Extract the (X, Y) coordinate from the center of the cell holding the provided text.  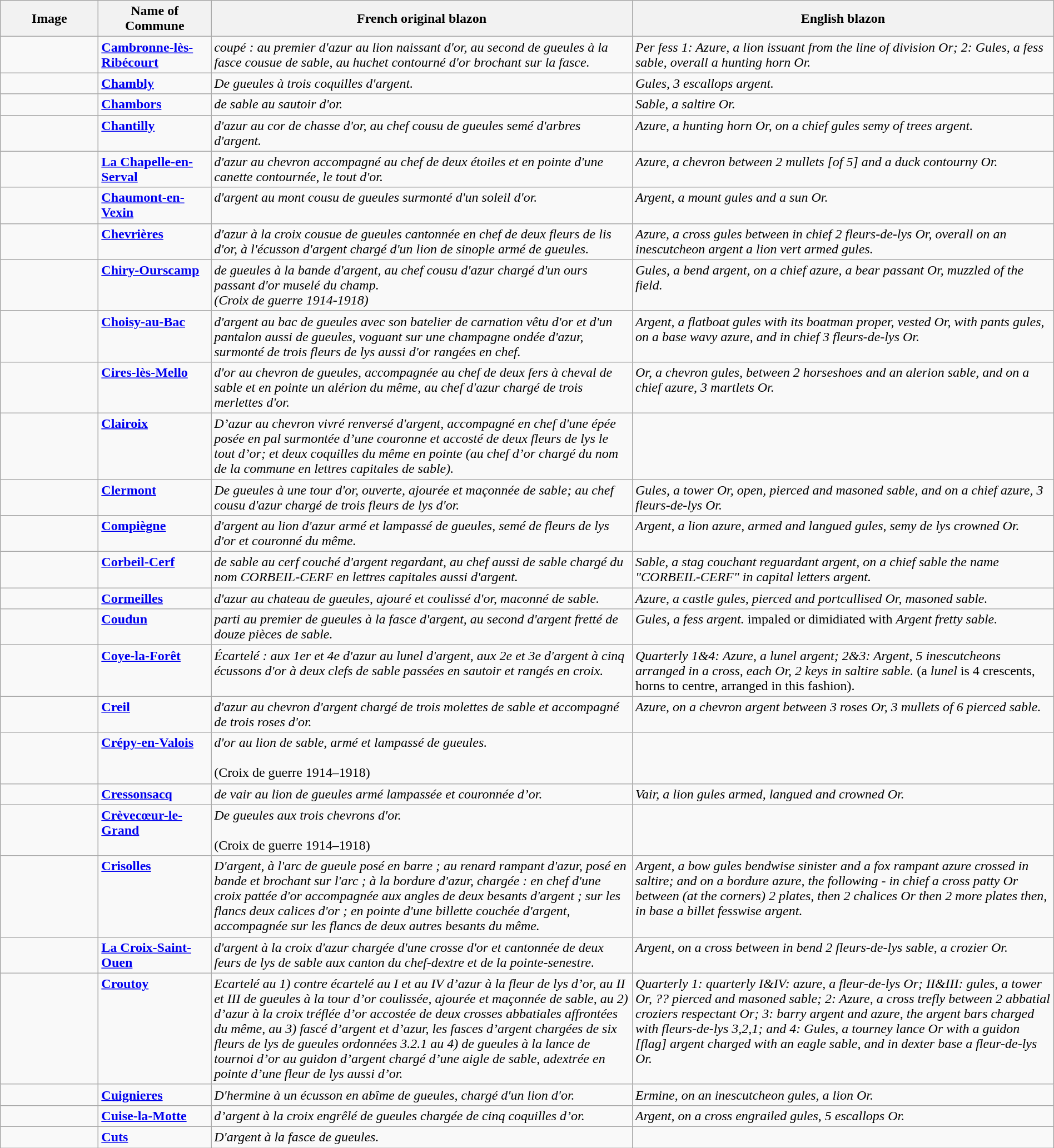
French original blazon (422, 19)
Chambly (155, 83)
Croutoy (155, 1029)
Creil (155, 715)
de sable au sautoir d'or. (422, 104)
Azure, a castle gules, pierced and portcullised Or, masoned sable. (843, 598)
d’argent à la croix engrêlé de gueules chargée de cinq coquilles d’or. (422, 1116)
d'azur au chevron d'argent chargé de trois molettes de sable et accompagné de trois roses d'or. (422, 715)
Azure, a cross gules between in chief 2 fleurs-de-lys Or, overall on an inescutcheon argent a lion vert armed gules. (843, 241)
D'argent à la fasce de gueules. (422, 1137)
Argent, a flatboat gules with its boatman proper, vested Or, with pants gules, on a base wavy azure, and in chief 3 fleurs-de-lys Or. (843, 336)
La Croix-Saint-Ouen (155, 955)
d'azur à la croix cousue de gueules cantonnée en chef de deux fleurs de lis d'or, à l'écusson d'argent chargé d'un lion de sinople armé de gueules. (422, 241)
d'argent au mont cousu de gueules surmonté d'un soleil d'or. (422, 206)
coupé : au premier d'azur au lion naissant d'or, au second de gueules à la fasce cousue de sable, au huchet contourné d'or brochant sur la fasce. (422, 54)
de vair au lion de gueules armé lampassée et couronnée d’or. (422, 794)
d'argent à la croix d'azur chargée d'une crosse d'or et cantonnée de deux feurs de lys de sable aux canton du chef-dextre et de la pointe-senestre. (422, 955)
d'azur au cor de chasse d'or, au chef cousu de gueules semé d'arbres d'argent. (422, 133)
Chambors (155, 104)
Sable, a saltire Or. (843, 104)
Clermont (155, 497)
Cormeilles (155, 598)
de gueules à la bande d'argent, au chef cousu d'azur chargé d'un ours passant d'or muselé du champ.(Croix de guerre 1914-1918) (422, 285)
Cires-lès-Mello (155, 387)
Chantilly (155, 133)
Chaumont-en-Vexin (155, 206)
Gules, a bend argent, on a chief azure, a bear passant Or, muzzled of the field. (843, 285)
de sable au cerf couché d'argent regardant, au chef aussi de sable chargé du nom CORBEIL-CERF en lettres capitales aussi d'argent. (422, 570)
Crisolles (155, 896)
Compiègne (155, 533)
Name of Commune (155, 19)
d'argent au lion d'azur armé et lampassé de gueules, semé de fleurs de lys d'or et couronné du même. (422, 533)
Cuignieres (155, 1095)
Chiry-Ourscamp (155, 285)
Azure, a hunting horn Or, on a chief gules semy of trees argent. (843, 133)
Gules, a tower Or, open, pierced and masoned sable, and on a chief azure, 3 fleurs-de-lys Or. (843, 497)
La Chapelle-en-Serval (155, 169)
Cuise-la-Motte (155, 1116)
Per fess 1: Azure, a lion issuant from the line of division Or; 2: Gules, a fess sable, overall a hunting horn Or. (843, 54)
Vair, a lion gules armed, langued and crowned Or. (843, 794)
Or, a chevron gules, between 2 horseshoes and an alerion sable, and on a chief azure, 3 martlets Or. (843, 387)
Crèvecœur-le-Grand (155, 830)
De gueules à une tour d'or, ouverte, ajourée et maçonnée de sable; au chef cousu d'azur chargé de trois fleurs de lys d'or. (422, 497)
English blazon (843, 19)
Image (49, 19)
Argent, a lion azure, armed and langued gules, semy de lys crowned Or. (843, 533)
Choisy-au-Bac (155, 336)
Azure, a chevron between 2 mullets [of 5] and a duck contourny Or. (843, 169)
Chevrières (155, 241)
d'azur au chevron accompagné au chef de deux étoiles et en pointe d'une canette contournée, le tout d'or. (422, 169)
Gules, 3 escallops argent. (843, 83)
Coudun (155, 627)
parti au premier de gueules à la fasce d'argent, au second d'argent fretté de douze pièces de sable. (422, 627)
Coye-la-Forêt (155, 671)
Cambronne-lès-Ribécourt (155, 54)
d'or au lion de sable, armé et lampassé de gueules. (Croix de guerre 1914–1918) (422, 758)
De gueules à trois coquilles d'argent. (422, 83)
Argent, a mount gules and a sun Or. (843, 206)
D'hermine à un écusson en abîme de gueules, chargé d'un lion d'or. (422, 1095)
Cressonsacq (155, 794)
Azure, on a chevron argent between 3 roses Or, 3 mullets of 6 pierced sable. (843, 715)
Cuts (155, 1137)
Corbeil-Cerf (155, 570)
Ermine, on an inescutcheon gules, a lion Or. (843, 1095)
Argent, on a cross engrailed gules, 5 escallops Or. (843, 1116)
d'azur au chateau de gueules, ajouré et coulissé d'or, maconné de sable. (422, 598)
Clairoix (155, 446)
Sable, a stag couchant reguardant argent, on a chief sable the name "CORBEIL-CERF" in capital letters argent. (843, 570)
Argent, on a cross between in bend 2 fleurs-de-lys sable, a crozier Or. (843, 955)
Crépy-en-Valois (155, 758)
Gules, a fess argent. impaled or dimidiated with Argent fretty sable. (843, 627)
De gueules aux trois chevrons d'or.(Croix de guerre 1914–1918) (422, 830)
